Search for the cell housing the specified text and yield its [X, Y] center coordinate. 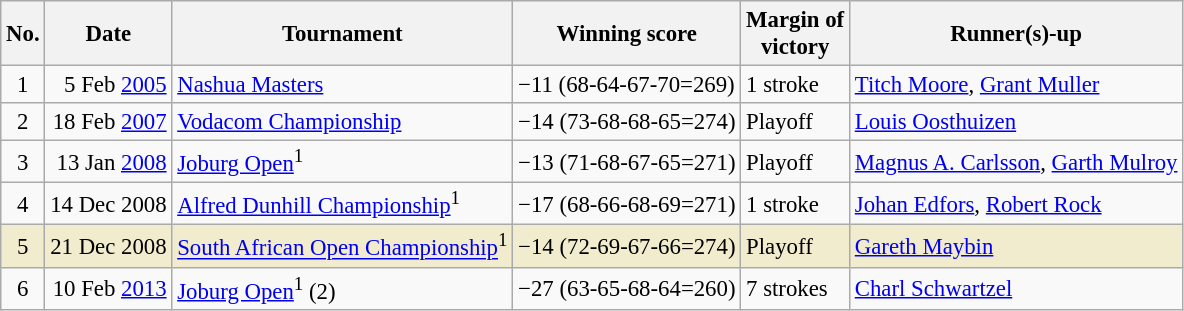
Charl Schwartzel [1016, 288]
21 Dec 2008 [108, 246]
Date [108, 34]
Alfred Dunhill Championship1 [342, 204]
−14 (73-68-68-65=274) [627, 122]
Gareth Maybin [1016, 246]
2 [23, 122]
5 Feb 2005 [108, 85]
4 [23, 204]
−13 (71-68-67-65=271) [627, 162]
Louis Oosthuizen [1016, 122]
1 [23, 85]
Joburg Open1 (2) [342, 288]
6 [23, 288]
Magnus A. Carlsson, Garth Mulroy [1016, 162]
Runner(s)-up [1016, 34]
Vodacom Championship [342, 122]
10 Feb 2013 [108, 288]
13 Jan 2008 [108, 162]
−27 (63-65-68-64=260) [627, 288]
Johan Edfors, Robert Rock [1016, 204]
Margin ofvictory [796, 34]
14 Dec 2008 [108, 204]
−14 (72-69-67-66=274) [627, 246]
South African Open Championship1 [342, 246]
18 Feb 2007 [108, 122]
Winning score [627, 34]
No. [23, 34]
Nashua Masters [342, 85]
7 strokes [796, 288]
3 [23, 162]
5 [23, 246]
Joburg Open1 [342, 162]
−11 (68-64-67-70=269) [627, 85]
Titch Moore, Grant Muller [1016, 85]
Tournament [342, 34]
−17 (68-66-68-69=271) [627, 204]
